Provide the (X, Y) coordinate of the cell's center where the given text is located.  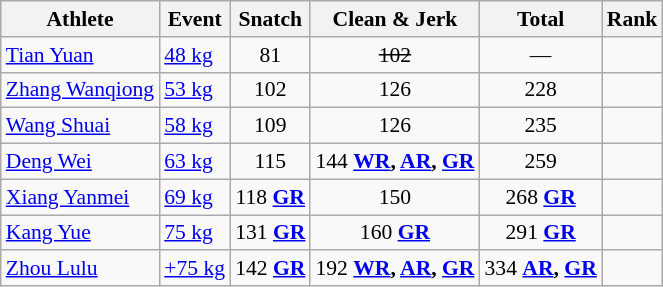
291 GR (541, 233)
+75 kg (194, 269)
259 (541, 162)
63 kg (194, 162)
69 kg (194, 197)
150 (394, 197)
142 GR (270, 269)
Total (541, 19)
Rank (632, 19)
Tian Yuan (80, 55)
Zhang Wanqiong (80, 90)
Clean & Jerk (394, 19)
268 GR (541, 197)
334 AR, GR (541, 269)
Event (194, 19)
75 kg (194, 233)
144 WR, AR, GR (394, 162)
Athlete (80, 19)
160 GR (394, 233)
115 (270, 162)
Xiang Yanmei (80, 197)
131 GR (270, 233)
48 kg (194, 55)
118 GR (270, 197)
109 (270, 126)
81 (270, 55)
Snatch (270, 19)
228 (541, 90)
Kang Yue (80, 233)
Wang Shuai (80, 126)
Deng Wei (80, 162)
235 (541, 126)
58 kg (194, 126)
53 kg (194, 90)
192 WR, AR, GR (394, 269)
— (541, 55)
Zhou Lulu (80, 269)
